Determine the (X, Y) coordinate at the center of the cell enclosing the given text.  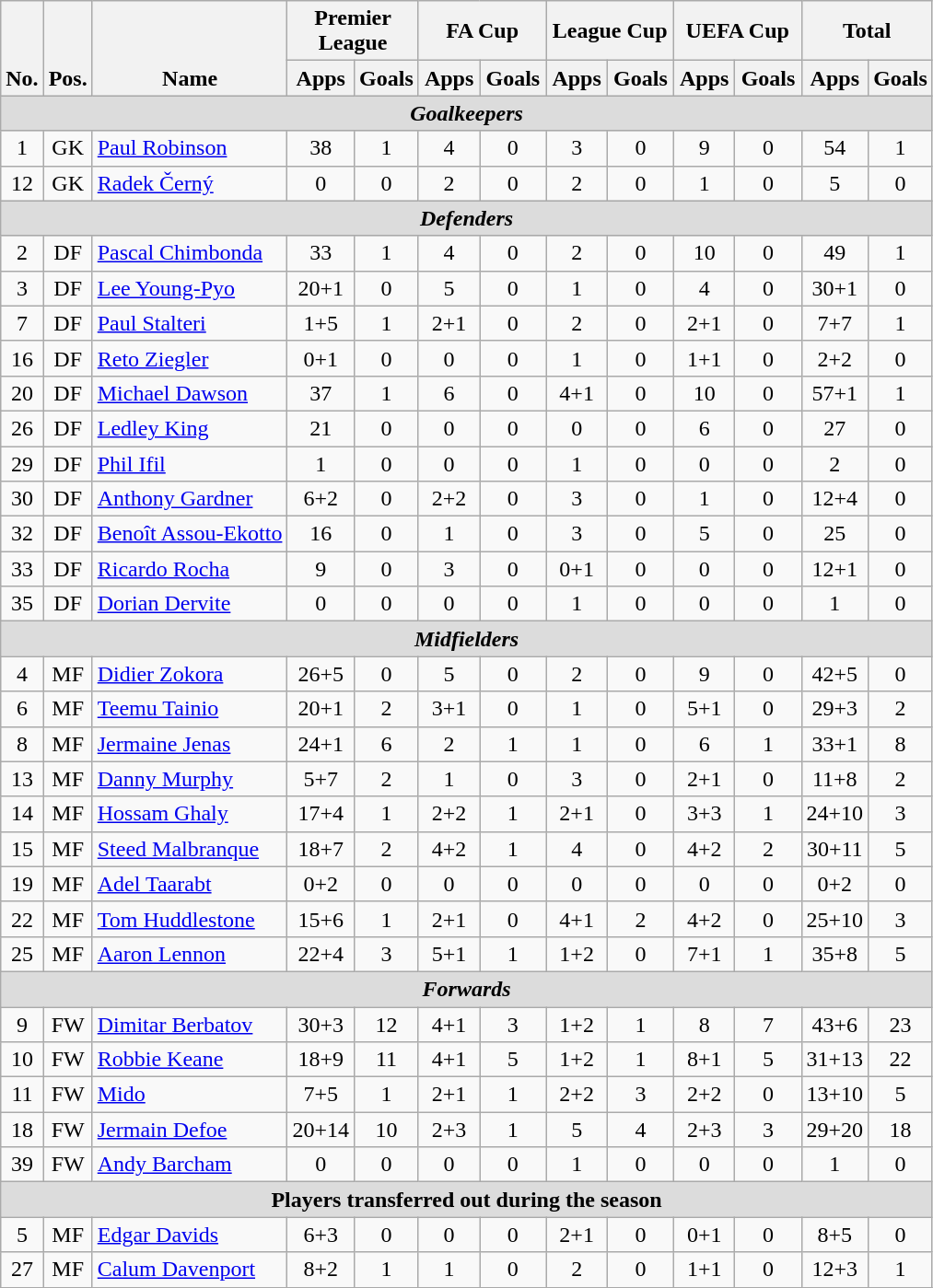
39 (22, 1165)
Radek Černý (190, 183)
UEFA Cup (737, 31)
Adel Taarabt (190, 884)
11+8 (834, 779)
Benoît Assou-Ekotto (190, 534)
30 (22, 499)
Pos. (68, 48)
20 (22, 393)
30+1 (834, 288)
35 (22, 604)
19 (22, 884)
17+4 (321, 814)
No. (22, 48)
20+14 (321, 1130)
43+6 (834, 1025)
Midfielders (467, 639)
Robbie Keane (190, 1060)
Paul Stalteri (190, 323)
21 (321, 428)
31+13 (834, 1060)
29 (22, 463)
7+5 (321, 1095)
24+10 (834, 814)
3+3 (704, 814)
7+1 (704, 954)
Forwards (467, 989)
Paul Robinson (190, 148)
8+2 (321, 1270)
18+9 (321, 1060)
Calum Davenport (190, 1270)
8+5 (834, 1235)
8+1 (704, 1060)
Mido (190, 1095)
Dorian Dervite (190, 604)
Jermaine Jenas (190, 744)
25+10 (834, 919)
3+1 (449, 709)
Defenders (467, 218)
Premier League (353, 31)
FA Cup (483, 31)
49 (834, 253)
13 (22, 779)
Edgar Davids (190, 1235)
Aaron Lennon (190, 954)
Michael Dawson (190, 393)
54 (834, 148)
57+1 (834, 393)
Steed Malbranque (190, 849)
42+5 (834, 674)
12+1 (834, 569)
Pascal Chimbonda (190, 253)
Hossam Ghaly (190, 814)
Goalkeepers (467, 113)
23 (901, 1025)
6+2 (321, 499)
37 (321, 393)
Tom Huddlestone (190, 919)
Didier Zokora (190, 674)
Anthony Gardner (190, 499)
5+7 (321, 779)
Total (867, 31)
30+3 (321, 1025)
7+7 (834, 323)
Dimitar Berbatov (190, 1025)
18+7 (321, 849)
League Cup (610, 31)
13+10 (834, 1095)
32 (22, 534)
Andy Barcham (190, 1165)
Teemu Tainio (190, 709)
14 (22, 814)
15+6 (321, 919)
24+1 (321, 744)
30+11 (834, 849)
Phil Ifil (190, 463)
6+3 (321, 1235)
Danny Murphy (190, 779)
12+4 (834, 499)
Ledley King (190, 428)
Players transferred out during the season (467, 1200)
38 (321, 148)
22+4 (321, 954)
26 (22, 428)
12+3 (834, 1270)
35+8 (834, 954)
Jermain Defoe (190, 1130)
Reto Ziegler (190, 358)
Ricardo Rocha (190, 569)
Lee Young-Pyo (190, 288)
26+5 (321, 674)
29+20 (834, 1130)
33+1 (834, 744)
29+3 (834, 709)
Name (190, 48)
1+5 (321, 323)
15 (22, 849)
